Find where the given text appears and provide that cell's center as (x, y) coordinate. 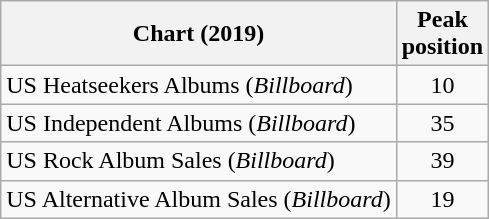
Chart (2019) (198, 34)
US Alternative Album Sales (Billboard) (198, 199)
35 (442, 123)
39 (442, 161)
US Heatseekers Albums (Billboard) (198, 85)
19 (442, 199)
10 (442, 85)
Peakposition (442, 34)
US Rock Album Sales (Billboard) (198, 161)
US Independent Albums (Billboard) (198, 123)
